Output the [X, Y] coordinate of the center of the cell containing the given text.  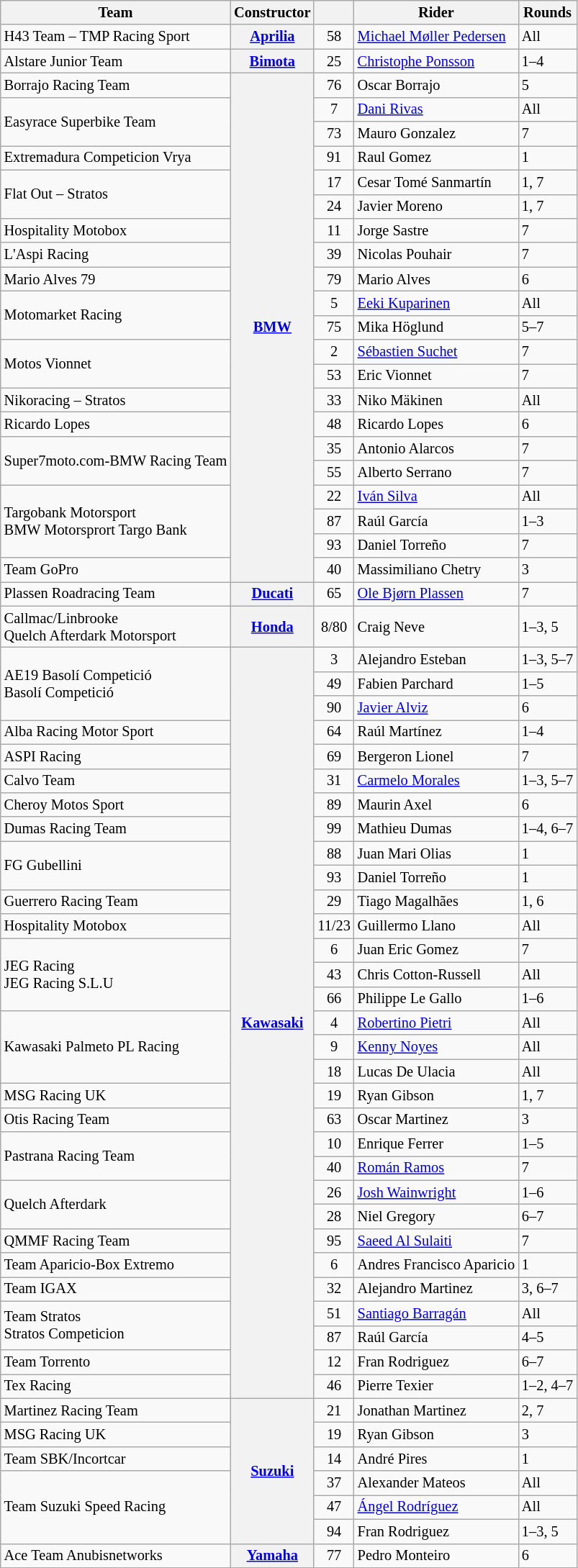
Bergeron Lionel [436, 756]
Eric Vionnet [436, 376]
Motomarket Racing [116, 315]
Ángel Rodríguez [436, 1507]
Raúl Martínez [436, 732]
Ace Team Anubisnetworks [116, 1556]
Tiago Magalhães [436, 902]
2 [334, 352]
Dani Rivas [436, 109]
JEG RacingJEG Racing S.L.U [116, 974]
32 [334, 1289]
Kenny Noyes [436, 1047]
24 [334, 207]
75 [334, 327]
69 [334, 756]
Eeki Kuparinen [436, 303]
1–3 [547, 521]
Ole Bjørn Plassen [436, 594]
Antonio Alarcos [436, 448]
Team [116, 12]
Fabien Parchard [436, 684]
AE19 Basolí CompeticióBasolí Competició [116, 684]
Andres Francisco Aparicio [436, 1265]
64 [334, 732]
Team IGAX [116, 1289]
Robertino Pietri [436, 1023]
43 [334, 974]
79 [334, 279]
66 [334, 999]
Borrajo Racing Team [116, 85]
Enrique Ferrer [436, 1144]
Rounds [547, 12]
Mauro Gonzalez [436, 134]
Otis Racing Team [116, 1120]
BMW [272, 327]
Niel Gregory [436, 1217]
91 [334, 158]
Targobank MotorsportBMW Motorsprort Targo Bank [116, 521]
48 [334, 424]
Mathieu Dumas [436, 829]
Alba Racing Motor Sport [116, 732]
1–4, 6–7 [547, 829]
4–5 [547, 1338]
Pedro Monteiro [436, 1556]
Dumas Racing Team [116, 829]
Alejandro Martinez [436, 1289]
Chris Cotton-Russell [436, 974]
51 [334, 1313]
Oscar Martinez [436, 1120]
ASPI Racing [116, 756]
Yamaha [272, 1556]
18 [334, 1071]
Nicolas Pouhair [436, 255]
Philippe Le Gallo [436, 999]
Team SBK/Incortcar [116, 1459]
Extremadura Competicion Vrya [116, 158]
49 [334, 684]
55 [334, 473]
Quelch Afterdark [116, 1205]
Super7moto.com-BMW Racing Team [116, 461]
Martinez Racing Team [116, 1410]
Nikoracing – Stratos [116, 400]
Team Suzuki Speed Racing [116, 1507]
1–2, 4–7 [547, 1386]
Niko Mäkinen [436, 400]
Alejandro Esteban [436, 659]
4 [334, 1023]
H43 Team – TMP Racing Sport [116, 37]
L'Aspi Racing [116, 255]
21 [334, 1410]
Bimota [272, 61]
Callmac/LinbrookeQuelch Afterdark Motorsport [116, 627]
Iván Silva [436, 497]
Motos Vionnet [116, 364]
Easyrace Superbike Team [116, 121]
Mika Höglund [436, 327]
29 [334, 902]
Pierre Texier [436, 1386]
Alexander Mateos [436, 1483]
94 [334, 1531]
11/23 [334, 926]
Cheroy Motos Sport [116, 805]
35 [334, 448]
Christophe Ponsson [436, 61]
31 [334, 781]
5–7 [547, 327]
47 [334, 1507]
65 [334, 594]
Josh Wainwright [436, 1192]
Flat Out – Stratos [116, 194]
77 [334, 1556]
Santiago Barragán [436, 1313]
95 [334, 1241]
Tex Racing [116, 1386]
Mario Alves [436, 279]
Juan Eric Gomez [436, 950]
Cesar Tomé Sanmartín [436, 182]
Kawasaki [272, 1022]
53 [334, 376]
Ducati [272, 594]
André Pires [436, 1459]
8/80 [334, 627]
26 [334, 1192]
9 [334, 1047]
Carmelo Morales [436, 781]
Team GoPro [116, 569]
Guerrero Racing Team [116, 902]
Calvo Team [116, 781]
37 [334, 1483]
Aprilia [272, 37]
Javier Moreno [436, 207]
Craig Neve [436, 627]
Jonathan Martinez [436, 1410]
Javier Alviz [436, 708]
Massimiliano Chetry [436, 569]
QMMF Racing Team [116, 1241]
Raul Gomez [436, 158]
Saeed Al Sulaiti [436, 1241]
Jorge Sastre [436, 230]
90 [334, 708]
28 [334, 1217]
Team StratosStratos Competicion [116, 1325]
14 [334, 1459]
Oscar Borrajo [436, 85]
12 [334, 1361]
39 [334, 255]
89 [334, 805]
58 [334, 37]
Rider [436, 12]
11 [334, 230]
99 [334, 829]
17 [334, 182]
Team Torrento [116, 1361]
46 [334, 1386]
FG Gubellini [116, 865]
Alberto Serrano [436, 473]
Honda [272, 627]
Team Aparicio-Box Extremo [116, 1265]
73 [334, 134]
33 [334, 400]
Alstare Junior Team [116, 61]
88 [334, 853]
3, 6–7 [547, 1289]
Michael Møller Pedersen [436, 37]
Constructor [272, 12]
1, 6 [547, 902]
63 [334, 1120]
Pastrana Racing Team [116, 1156]
22 [334, 497]
10 [334, 1144]
Suzuki [272, 1471]
Juan Mari Olias [436, 853]
Plassen Roadracing Team [116, 594]
Maurin Axel [436, 805]
Guillermo Llano [436, 926]
Mario Alves 79 [116, 279]
Lucas De Ulacia [436, 1071]
Sébastien Suchet [436, 352]
76 [334, 85]
Román Ramos [436, 1168]
Kawasaki Palmeto PL Racing [116, 1046]
2, 7 [547, 1410]
25 [334, 61]
